Determine the [X, Y] coordinate at the center of the cell enclosing the given text.  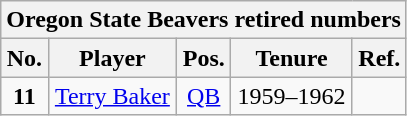
Pos. [204, 58]
QB [204, 96]
Oregon State Beavers retired numbers [204, 20]
Terry Baker [112, 96]
No. [24, 58]
Tenure [292, 58]
Player [112, 58]
11 [24, 96]
1959–1962 [292, 96]
Ref. [379, 58]
